Determine the [x, y] coordinate at the center of the cell enclosing the given text.  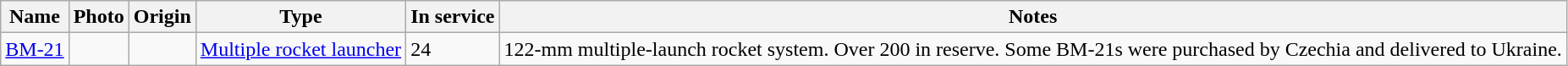
Origin [162, 17]
Multiple rocket launcher [300, 49]
In service [453, 17]
Notes [1032, 17]
Type [300, 17]
24 [453, 49]
Photo [98, 17]
BM-21 [35, 49]
122-mm multiple-launch rocket system. Over 200 in reserve. Some BM-21s were purchased by Czechia and delivered to Ukraine. [1032, 49]
Name [35, 17]
